Determine the (X, Y) coordinate at the center of the cell enclosing the given text.  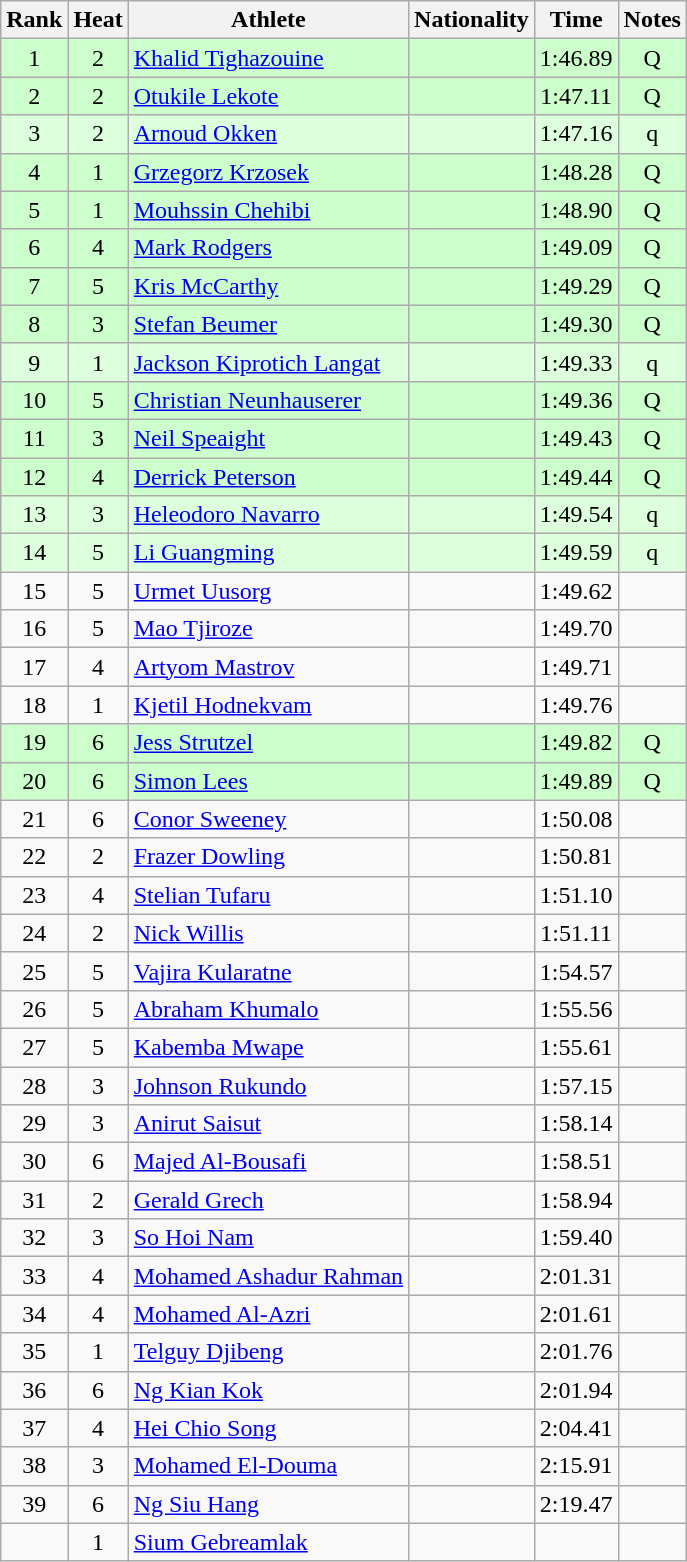
2:01.76 (576, 1352)
Anirut Saisut (268, 1124)
1:49.29 (576, 286)
24 (34, 933)
Abraham Khumalo (268, 1009)
Grzegorz Krzosek (268, 172)
Li Guangming (268, 553)
38 (34, 1466)
Heat (98, 20)
Mao Tjiroze (268, 629)
1:49.89 (576, 781)
1:49.62 (576, 591)
29 (34, 1124)
35 (34, 1352)
Neil Speaight (268, 438)
Nationality (472, 20)
14 (34, 553)
Kabemba Mwape (268, 1047)
1:59.40 (576, 1238)
1:49.82 (576, 743)
1:48.28 (576, 172)
15 (34, 591)
Christian Neunhauserer (268, 400)
Kris McCarthy (268, 286)
26 (34, 1009)
1:57.15 (576, 1085)
21 (34, 819)
1:50.08 (576, 819)
1:47.16 (576, 134)
12 (34, 477)
Arnoud Okken (268, 134)
13 (34, 515)
2:15.91 (576, 1466)
17 (34, 667)
Ng Kian Kok (268, 1390)
Conor Sweeney (268, 819)
Derrick Peterson (268, 477)
22 (34, 857)
Mohamed Ashadur Rahman (268, 1276)
36 (34, 1390)
Artyom Mastrov (268, 667)
23 (34, 895)
Sium Gebreamlak (268, 1542)
31 (34, 1200)
1:48.90 (576, 210)
8 (34, 324)
1:51.11 (576, 933)
Majed Al-Bousafi (268, 1162)
Stefan Beumer (268, 324)
Mohamed Al-Azri (268, 1314)
34 (34, 1314)
1:49.30 (576, 324)
1:51.10 (576, 895)
1:49.76 (576, 705)
Ng Siu Hang (268, 1504)
1:47.11 (576, 96)
1:46.89 (576, 58)
1:58.94 (576, 1200)
1:55.61 (576, 1047)
1:49.36 (576, 400)
Notes (652, 20)
2:01.61 (576, 1314)
30 (34, 1162)
1:49.44 (576, 477)
1:50.81 (576, 857)
1:49.59 (576, 553)
Simon Lees (268, 781)
Gerald Grech (268, 1200)
25 (34, 971)
Johnson Rukundo (268, 1085)
32 (34, 1238)
Stelian Tufaru (268, 895)
19 (34, 743)
Hei Chio Song (268, 1428)
Mark Rodgers (268, 248)
20 (34, 781)
9 (34, 362)
Athlete (268, 20)
2:04.41 (576, 1428)
Heleodoro Navarro (268, 515)
1:49.43 (576, 438)
Jess Strutzel (268, 743)
1:58.51 (576, 1162)
1:49.33 (576, 362)
10 (34, 400)
18 (34, 705)
Time (576, 20)
11 (34, 438)
37 (34, 1428)
Telguy Djibeng (268, 1352)
Nick Willis (268, 933)
2:19.47 (576, 1504)
1:58.14 (576, 1124)
39 (34, 1504)
Jackson Kiprotich Langat (268, 362)
27 (34, 1047)
Mouhssin Chehibi (268, 210)
33 (34, 1276)
Kjetil Hodnekvam (268, 705)
So Hoi Nam (268, 1238)
1:49.70 (576, 629)
16 (34, 629)
7 (34, 286)
1:54.57 (576, 971)
Frazer Dowling (268, 857)
Rank (34, 20)
1:49.09 (576, 248)
Mohamed El-Douma (268, 1466)
1:49.71 (576, 667)
1:49.54 (576, 515)
28 (34, 1085)
Urmet Uusorg (268, 591)
2:01.31 (576, 1276)
1:55.56 (576, 1009)
Vajira Kularatne (268, 971)
Otukile Lekote (268, 96)
Khalid Tighazouine (268, 58)
2:01.94 (576, 1390)
